Output the (x, y) coordinate of the center of the cell containing the given text.  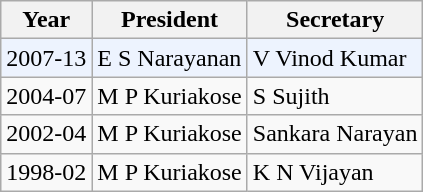
2004-07 (46, 96)
2007-13 (46, 58)
V Vinod Kumar (335, 58)
Secretary (335, 20)
E S Narayanan (170, 58)
President (170, 20)
S Sujith (335, 96)
Year (46, 20)
1998-02 (46, 172)
Sankara Narayan (335, 134)
K N Vijayan (335, 172)
2002-04 (46, 134)
